Capture the cell that displays the provided text and extract its (X, Y) central coordinate. 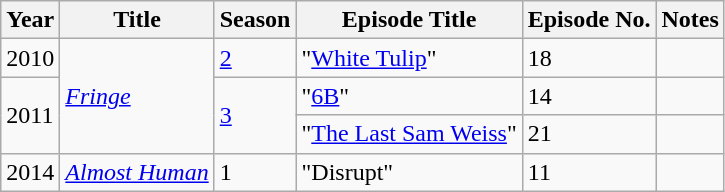
"White Tulip" (409, 58)
2010 (30, 58)
3 (255, 115)
14 (589, 96)
Title (137, 20)
Episode No. (589, 20)
Episode Title (409, 20)
Year (30, 20)
2011 (30, 115)
2 (255, 58)
21 (589, 134)
"The Last Sam Weiss" (409, 134)
11 (589, 172)
Season (255, 20)
Notes (690, 20)
2014 (30, 172)
Almost Human (137, 172)
Fringe (137, 96)
"6B" (409, 96)
"Disrupt" (409, 172)
1 (255, 172)
18 (589, 58)
